Return the [X, Y] coordinate for the center point of the cell that contains the specified text.  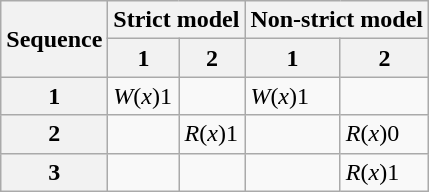
Strict model [176, 20]
3 [54, 172]
Sequence [54, 39]
R(x)0 [384, 134]
Non-strict model [337, 20]
